Extract the [x, y] coordinate from the center of the cell holding the provided text.  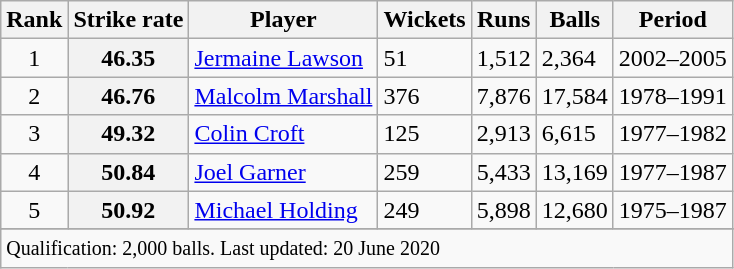
2 [34, 96]
1 [34, 58]
1975–1987 [672, 210]
46.35 [128, 58]
376 [424, 96]
3 [34, 134]
125 [424, 134]
1,512 [504, 58]
1977–1987 [672, 172]
Wickets [424, 20]
Player [284, 20]
Runs [504, 20]
2,364 [574, 58]
Balls [574, 20]
12,680 [574, 210]
7,876 [504, 96]
5,433 [504, 172]
Malcolm Marshall [284, 96]
Colin Croft [284, 134]
50.84 [128, 172]
Jermaine Lawson [284, 58]
17,584 [574, 96]
5 [34, 210]
1977–1982 [672, 134]
4 [34, 172]
2002–2005 [672, 58]
6,615 [574, 134]
49.32 [128, 134]
5,898 [504, 210]
51 [424, 58]
259 [424, 172]
249 [424, 210]
46.76 [128, 96]
Period [672, 20]
50.92 [128, 210]
Rank [34, 20]
Strike rate [128, 20]
Qualification: 2,000 balls. Last updated: 20 June 2020 [367, 248]
2,913 [504, 134]
13,169 [574, 172]
Joel Garner [284, 172]
1978–1991 [672, 96]
Michael Holding [284, 210]
